Output the [x, y] coordinate of the center of the cell containing the given text.  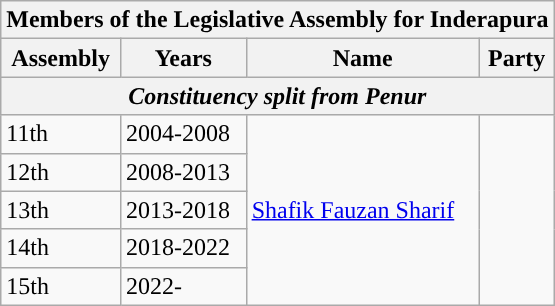
Name [362, 58]
Shafik Fauzan Sharif [362, 210]
15th [61, 286]
Members of the Legislative Assembly for Inderapura [278, 20]
2004-2008 [184, 134]
Constituency split from Penur [278, 96]
12th [61, 172]
2018-2022 [184, 248]
2013-2018 [184, 210]
11th [61, 134]
14th [61, 248]
Party [516, 58]
Years [184, 58]
13th [61, 210]
2022- [184, 286]
2008-2013 [184, 172]
Assembly [61, 58]
